Return (x, y) of the center of cell containing provided text 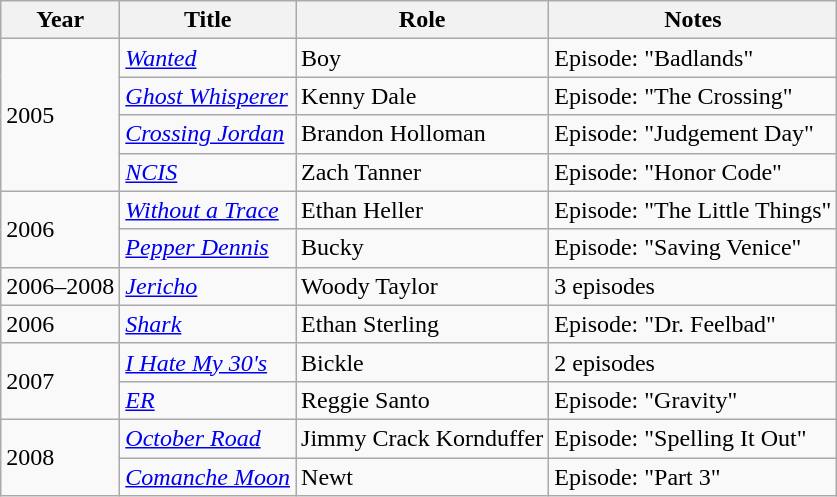
Pepper Dennis (208, 248)
October Road (208, 438)
Ethan Sterling (422, 324)
Woody Taylor (422, 286)
Title (208, 20)
Episode: "Spelling It Out" (693, 438)
NCIS (208, 172)
Crossing Jordan (208, 134)
Newt (422, 477)
Episode: "The Crossing" (693, 96)
Brandon Holloman (422, 134)
Boy (422, 58)
Notes (693, 20)
Shark (208, 324)
Episode: "The Little Things" (693, 210)
Episode: "Judgement Day" (693, 134)
Episode: "Badlands" (693, 58)
Episode: "Part 3" (693, 477)
2007 (60, 381)
Episode: "Saving Venice" (693, 248)
Year (60, 20)
I Hate My 30's (208, 362)
Without a Trace (208, 210)
Bickle (422, 362)
ER (208, 400)
Role (422, 20)
Comanche Moon (208, 477)
Wanted (208, 58)
Bucky (422, 248)
Kenny Dale (422, 96)
Zach Tanner (422, 172)
2008 (60, 457)
Ethan Heller (422, 210)
Episode: "Dr. Feelbad" (693, 324)
Episode: "Honor Code" (693, 172)
Jericho (208, 286)
2005 (60, 115)
3 episodes (693, 286)
Ghost Whisperer (208, 96)
2006–2008 (60, 286)
Jimmy Crack Kornduffer (422, 438)
2 episodes (693, 362)
Reggie Santo (422, 400)
Episode: "Gravity" (693, 400)
